Detect which cell encompasses the target text, then output its (x, y) center coordinate. 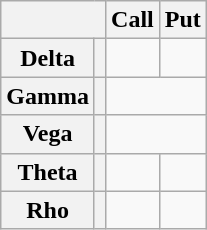
Put (182, 20)
Vega (48, 134)
Rho (48, 210)
Theta (48, 172)
Gamma (48, 96)
Delta (48, 58)
Call (133, 20)
